Return (x, y) of the center of cell containing provided text 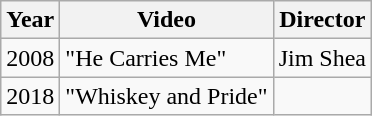
Director (322, 20)
Jim Shea (322, 58)
2018 (30, 96)
Video (166, 20)
2008 (30, 58)
"He Carries Me" (166, 58)
"Whiskey and Pride" (166, 96)
Year (30, 20)
